Detect which cell encompasses the target text, then output its (x, y) center coordinate. 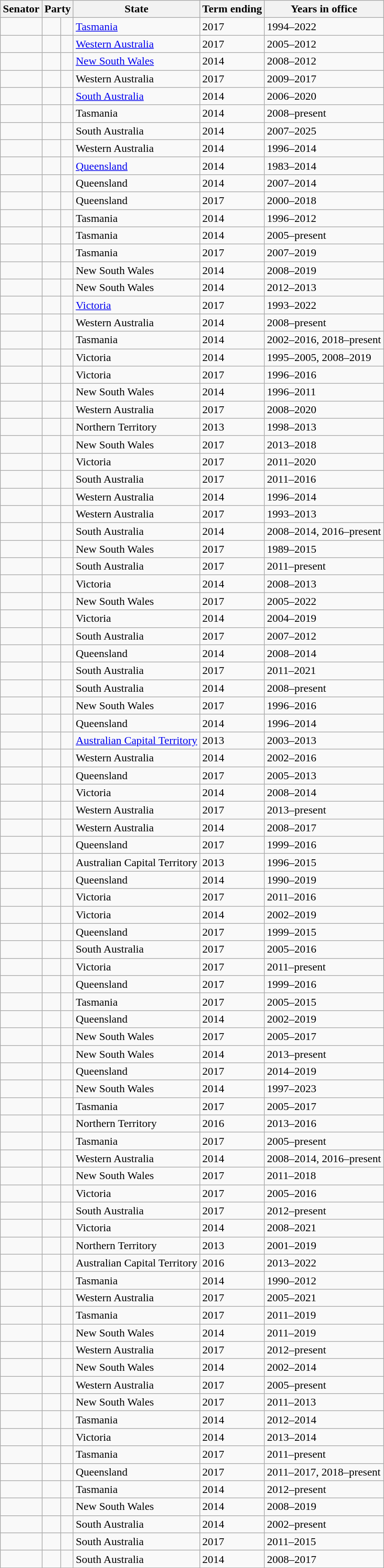
1993–2013 (324, 514)
2013–2018 (324, 444)
2002–present (324, 1524)
2002–2016, 2018–present (324, 340)
2012–2014 (324, 1420)
2007–2019 (324, 253)
2000–2018 (324, 200)
2005–2021 (324, 1298)
2013–2022 (324, 1263)
1995–2005, 2008–2019 (324, 357)
2011–2013 (324, 1402)
2014–2019 (324, 1072)
State (136, 9)
2008–2021 (324, 1228)
2011–2018 (324, 1176)
2007–2012 (324, 636)
2008–2012 (324, 61)
Term ending (232, 9)
2004–2019 (324, 619)
2008–2013 (324, 584)
2005–2013 (324, 776)
2007–2014 (324, 183)
1996–2015 (324, 862)
Party (58, 9)
2001–2019 (324, 1245)
2013–2016 (324, 1124)
2005–2012 (324, 44)
2011–2020 (324, 462)
1996–2012 (324, 218)
2003–2013 (324, 740)
Years in office (324, 9)
2011–2015 (324, 1541)
1998–2013 (324, 427)
1993–2022 (324, 305)
2005–2015 (324, 1002)
Senator (21, 9)
2002–2014 (324, 1368)
2007–2025 (324, 131)
1990–2012 (324, 1280)
2009–2017 (324, 79)
1983–2014 (324, 166)
2005–2022 (324, 601)
1990–2019 (324, 880)
1997–2023 (324, 1089)
2002–2016 (324, 758)
1999–2015 (324, 932)
2006–2020 (324, 96)
1996–2011 (324, 392)
2011–2021 (324, 671)
2011–2017, 2018–present (324, 1472)
1994–2022 (324, 27)
1989–2015 (324, 549)
2012–2013 (324, 288)
2013–2014 (324, 1437)
2008–2020 (324, 410)
